For the text-containing cell, return its midpoint in [X, Y] coordinate format. 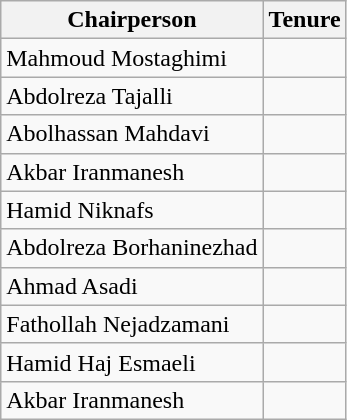
Ahmad Asadi [132, 286]
Mahmoud Mostaghimi [132, 58]
Abdolreza Borhaninezhad [132, 248]
Fathollah Nejadzamani [132, 324]
Abdolreza Tajalli [132, 96]
Tenure [304, 20]
Hamid Haj Esmaeli [132, 362]
Hamid Niknafs [132, 210]
Chairperson [132, 20]
Abolhassan Mahdavi [132, 134]
